Search for the cell housing the specified text and yield its [x, y] center coordinate. 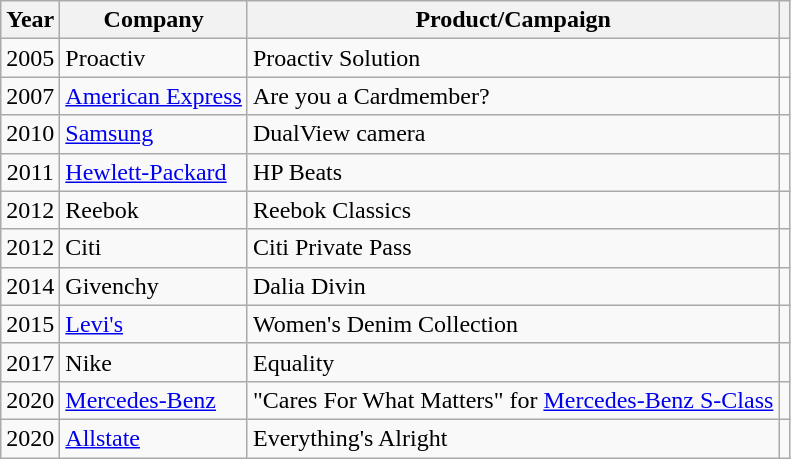
Mercedes-Benz [154, 400]
Are you a Cardmember? [512, 96]
Everything's Alright [512, 438]
Reebok [154, 210]
Proactiv Solution [512, 58]
Givenchy [154, 286]
Dalia Divin [512, 286]
2014 [30, 286]
American Express [154, 96]
Product/Campaign [512, 20]
Citi [154, 248]
Samsung [154, 134]
DualView camera [512, 134]
Company [154, 20]
2011 [30, 172]
Women's Denim Collection [512, 324]
Proactiv [154, 58]
2017 [30, 362]
2015 [30, 324]
Nike [154, 362]
Year [30, 20]
Allstate [154, 438]
Levi's [154, 324]
Hewlett-Packard [154, 172]
HP Beats [512, 172]
Reebok Classics [512, 210]
2005 [30, 58]
Equality [512, 362]
2007 [30, 96]
"Cares For What Matters" for Mercedes-Benz S-Class [512, 400]
Citi Private Pass [512, 248]
2010 [30, 134]
